Locate the cell with the specified text and output its (X, Y) center coordinate. 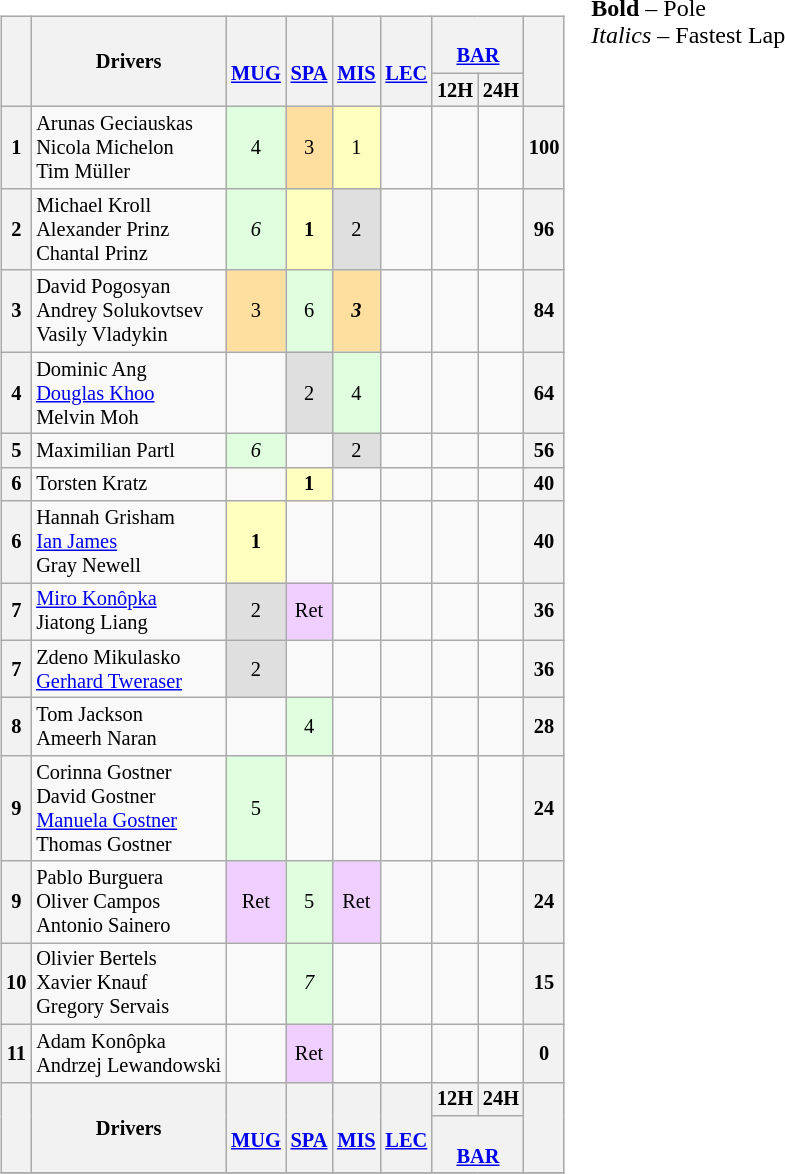
0 (544, 1053)
11 (16, 1053)
10 (16, 984)
David Pogosyan Andrey Solukovtsev Vasily Vladykin (128, 311)
Miro Konôpka Jiatong Liang (128, 612)
Dominic Ang Douglas Khoo Melvin Moh (128, 393)
8 (16, 727)
64 (544, 393)
84 (544, 311)
Torsten Kratz (128, 484)
Michael Kroll Alexander Prinz Chantal Prinz (128, 230)
Maximilian Partl (128, 451)
28 (544, 727)
Tom Jackson Ameerh Naran (128, 727)
Zdeno Mikulasko Gerhard Tweraser (128, 669)
Olivier Bertels Xavier Knauf Gregory Servais (128, 984)
Arunas Geciauskas Nicola Michelon Tim Müller (128, 148)
Adam Konôpka Andrzej Lewandowski (128, 1053)
100 (544, 148)
Corinna Gostner David Gostner Manuela Gostner Thomas Gostner (128, 809)
56 (544, 451)
96 (544, 230)
Pablo Burguera Oliver Campos Antonio Sainero (128, 902)
Hannah Grisham Ian James Gray Newell (128, 542)
15 (544, 984)
